From the cell containing the given text, extract its center point as (x, y) coordinate. 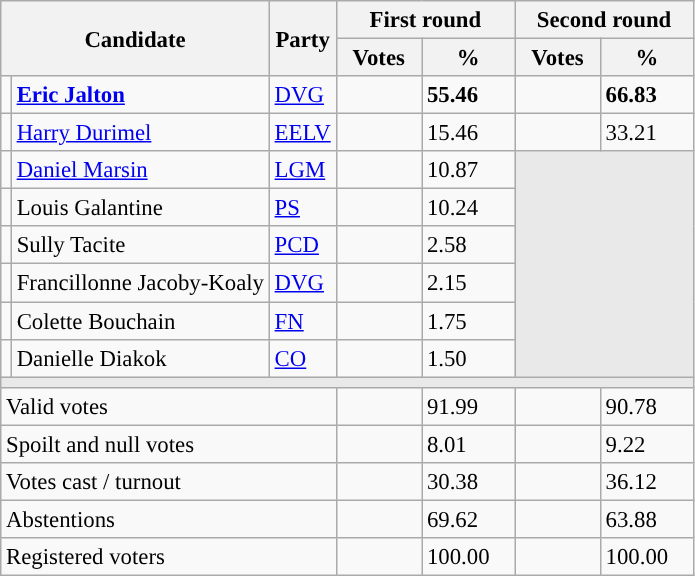
15.46 (468, 133)
LGM (302, 170)
Registered voters (168, 557)
Votes cast / turnout (168, 482)
30.38 (468, 482)
33.21 (646, 133)
1.75 (468, 321)
10.24 (468, 208)
91.99 (468, 406)
9.22 (646, 444)
69.62 (468, 519)
PCD (302, 245)
Valid votes (168, 406)
55.46 (468, 95)
First round (426, 20)
2.15 (468, 283)
Candidate (136, 38)
63.88 (646, 519)
Louis Galantine (140, 208)
PS (302, 208)
90.78 (646, 406)
1.50 (468, 358)
FN (302, 321)
Eric Jalton (140, 95)
Danielle Diakok (140, 358)
Sully Tacite (140, 245)
66.83 (646, 95)
CO (302, 358)
2.58 (468, 245)
Abstentions (168, 519)
Spoilt and null votes (168, 444)
Daniel Marsin (140, 170)
Party (302, 38)
36.12 (646, 482)
8.01 (468, 444)
10.87 (468, 170)
Francillonne Jacoby-Koaly (140, 283)
Colette Bouchain (140, 321)
Harry Durimel (140, 133)
EELV (302, 133)
Second round (604, 20)
